Scan for the cell matching the given text and deliver its [X, Y] coordinate at center. 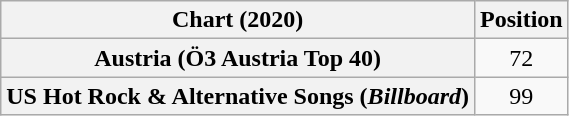
72 [521, 58]
Position [521, 20]
Chart (2020) [238, 20]
Austria (Ö3 Austria Top 40) [238, 58]
99 [521, 96]
US Hot Rock & Alternative Songs (Billboard) [238, 96]
